Scan for the cell matching the given text and deliver its [x, y] coordinate at center. 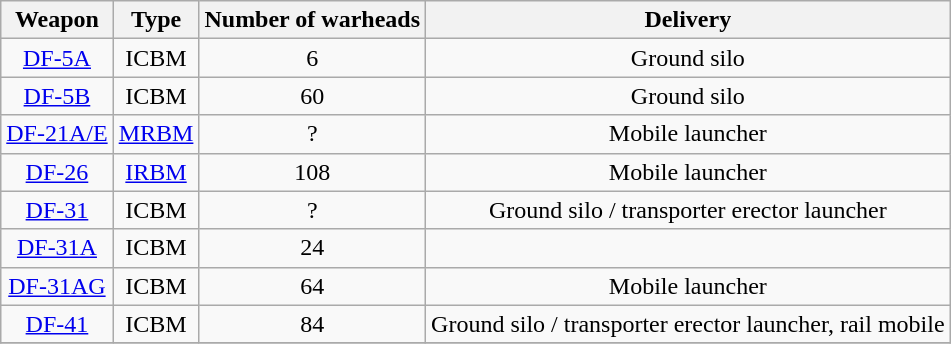
Ground silo / transporter erector launcher, rail mobile [688, 324]
DF-31 [57, 210]
DF-41 [57, 324]
Weapon [57, 20]
24 [312, 248]
IRBM [156, 172]
DF-31AG [57, 286]
84 [312, 324]
60 [312, 96]
MRBM [156, 134]
DF-26 [57, 172]
108 [312, 172]
Delivery [688, 20]
Ground silo / transporter erector launcher [688, 210]
64 [312, 286]
DF-5A [57, 58]
Type [156, 20]
DF-5B [57, 96]
Number of warheads [312, 20]
6 [312, 58]
DF-31A [57, 248]
DF-21A/E [57, 134]
